Provide the (X, Y) coordinate of the cell's center where the given text is located.  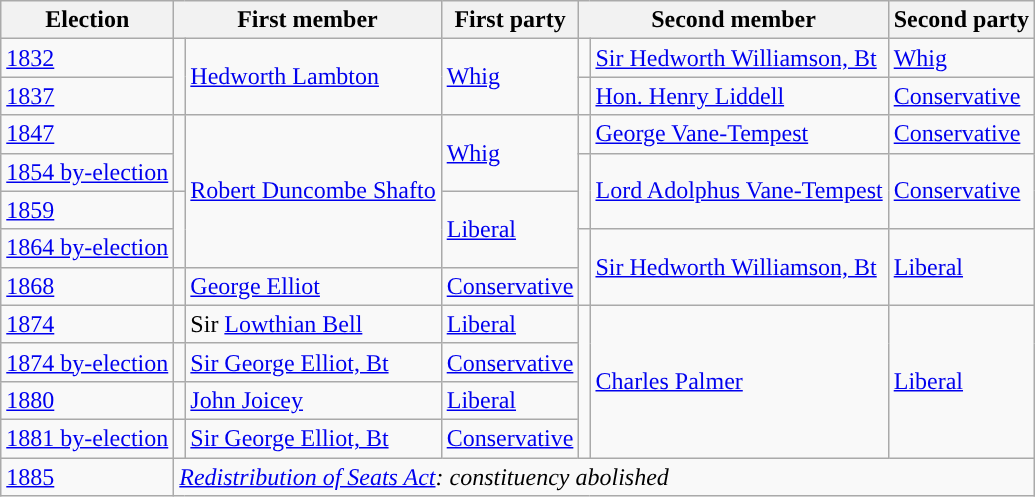
1868 (88, 286)
1859 (88, 210)
1832 (88, 58)
Charles Palmer (739, 381)
George Elliot (313, 286)
George Vane-Tempest (739, 134)
John Joicey (313, 400)
1864 by-election (88, 248)
Hedworth Lambton (313, 77)
1881 by-election (88, 438)
Sir Lowthian Bell (313, 324)
Election (88, 20)
First member (308, 20)
1847 (88, 134)
1880 (88, 400)
First party (510, 20)
Second member (734, 20)
1854 by-election (88, 172)
1874 by-election (88, 362)
Second party (961, 20)
Redistribution of Seats Act: constituency abolished (604, 477)
Robert Duncombe Shafto (313, 191)
Lord Adolphus Vane-Tempest (739, 191)
1874 (88, 324)
1837 (88, 96)
1885 (88, 477)
Hon. Henry Liddell (739, 96)
